Find where the given text appears and provide that cell's center as [X, Y] coordinate. 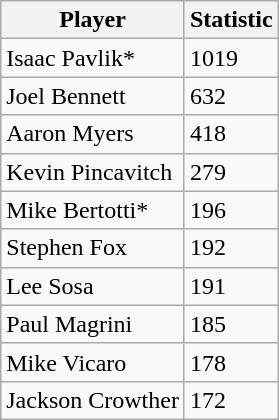
418 [231, 134]
Mike Vicaro [93, 362]
Statistic [231, 20]
Aaron Myers [93, 134]
1019 [231, 58]
Stephen Fox [93, 248]
Isaac Pavlik* [93, 58]
172 [231, 400]
Mike Bertotti* [93, 210]
632 [231, 96]
Kevin Pincavitch [93, 172]
Jackson Crowther [93, 400]
Player [93, 20]
Paul Magrini [93, 324]
279 [231, 172]
Joel Bennett [93, 96]
196 [231, 210]
191 [231, 286]
192 [231, 248]
185 [231, 324]
178 [231, 362]
Lee Sosa [93, 286]
